Capture the cell that displays the provided text and extract its (x, y) central coordinate. 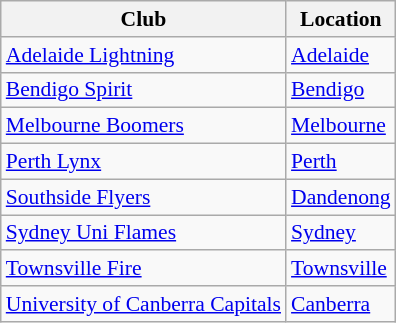
University of Canberra Capitals (144, 304)
Melbourne Boomers (144, 126)
Townsville Fire (144, 269)
Sydney Uni Flames (144, 233)
Dandenong (341, 197)
Adelaide Lightning (144, 55)
Townsville (341, 269)
Canberra (341, 304)
Adelaide (341, 55)
Perth Lynx (144, 162)
Bendigo Spirit (144, 90)
Sydney (341, 233)
Bendigo (341, 90)
Southside Flyers (144, 197)
Club (144, 19)
Location (341, 19)
Perth (341, 162)
Melbourne (341, 126)
